Provide the [x, y] coordinate of the cell's center where the given text is located.  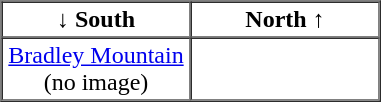
North ↑ [284, 20]
↓ South [96, 20]
Bradley Mountain(no image) [96, 70]
